Output the (X, Y) coordinate of the center of the cell containing the given text.  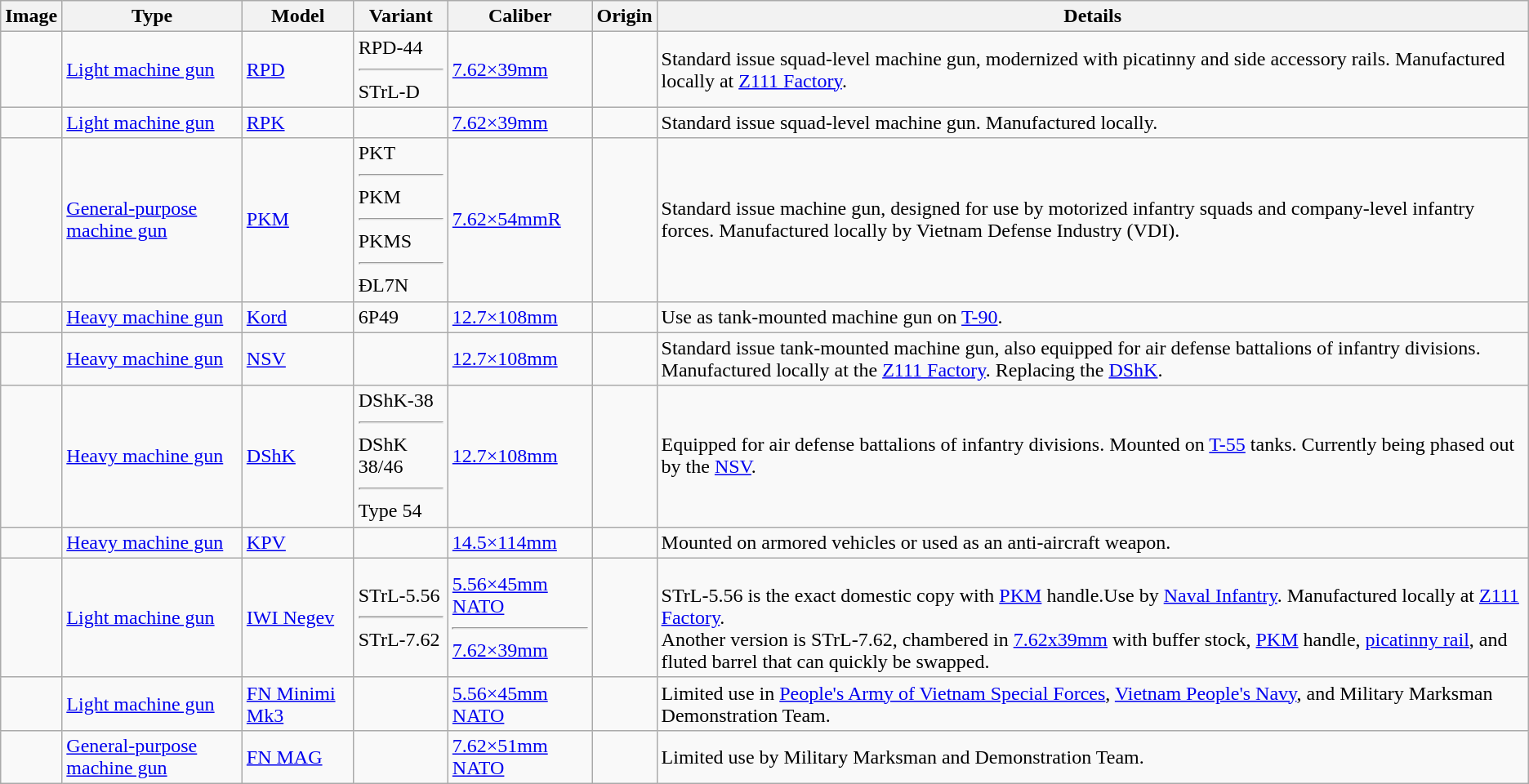
Caliber (519, 16)
RPD (297, 69)
Mounted on armored vehicles or used as an anti-aircraft weapon. (1093, 542)
PKM (297, 220)
RPD-44STrL-D (400, 69)
Standard issue squad-level machine gun, modernized with picatinny and side accessory rails. Manufactured locally at Z111 Factory. (1093, 69)
IWI Negev (297, 617)
7.62×51mm NATO (519, 756)
Use as tank-mounted machine gun on T-90. (1093, 317)
Standard issue squad-level machine gun. Manufactured locally. (1093, 122)
6P49 (400, 317)
Kord (297, 317)
Type (152, 16)
14.5×114mm (519, 542)
7.62×54mmR (519, 220)
KPV (297, 542)
FN MAG (297, 756)
DShK (297, 456)
Limited use in People's Army of Vietnam Special Forces, Vietnam People's Navy, and Military Marksman Demonstration Team. (1093, 704)
Variant (400, 16)
FN Minimi Mk3 (297, 704)
DShK-38DShK 38/46Type 54 (400, 456)
STrL-5.56 STrL-7.62 (400, 617)
RPK (297, 122)
5.56×45mm NATO (519, 704)
PKT PKM PKMSĐL7N (400, 220)
NSV (297, 359)
Equipped for air defense battalions of infantry divisions. Mounted on T-55 tanks. Currently being phased out by the NSV. (1093, 456)
Details (1093, 16)
Model (297, 16)
Limited use by Military Marksman and Demonstration Team. (1093, 756)
Origin (624, 16)
Image (31, 16)
5.56×45mm NATO7.62×39mm (519, 617)
